Return the [x, y] coordinate for the center point of the cell that contains the specified text.  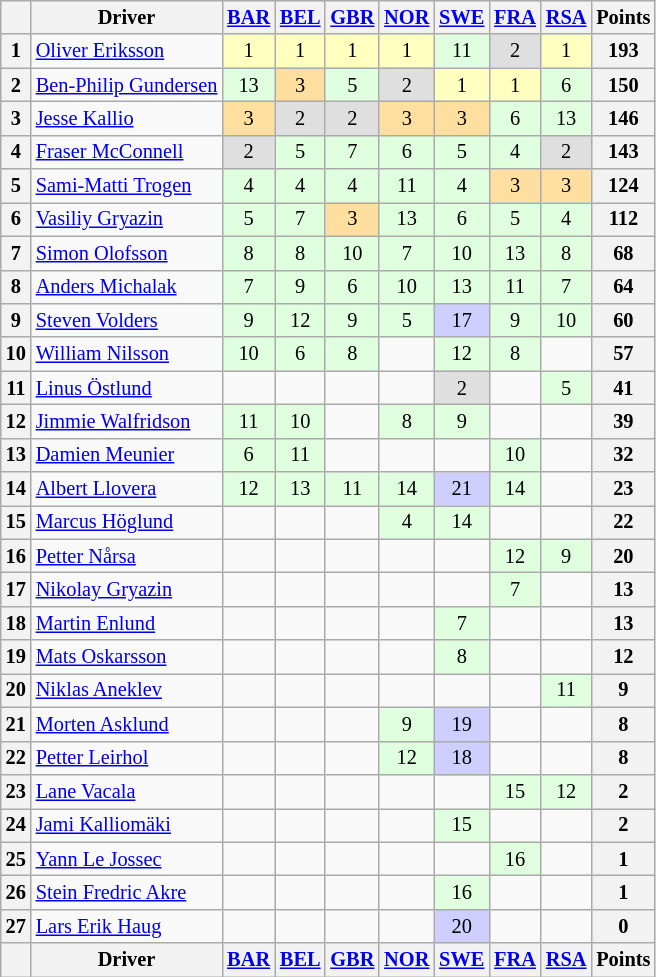
Fraser McConnell [126, 152]
Lane Vacala [126, 791]
Steven Volders [126, 320]
Linus Östlund [126, 388]
Oliver Eriksson [126, 51]
Marcus Höglund [126, 522]
143 [623, 152]
Mats Oskarsson [126, 657]
112 [623, 219]
Petter Leirhol [126, 758]
William Nilsson [126, 354]
32 [623, 455]
57 [623, 354]
Jimmie Walfridson [126, 421]
27 [16, 926]
Ben-Philip Gundersen [126, 85]
60 [623, 320]
64 [623, 287]
Damien Meunier [126, 455]
Nikolay Gryazin [126, 589]
193 [623, 51]
Martin Enlund [126, 623]
Anders Michalak [126, 287]
Stein Fredric Akre [126, 892]
150 [623, 85]
146 [623, 118]
26 [16, 892]
124 [623, 186]
Niklas Aneklev [126, 690]
Sami-Matti Trogen [126, 186]
Lars Erik Haug [126, 926]
68 [623, 253]
Petter Nårsa [126, 556]
Simon Olofsson [126, 253]
Yann Le Jossec [126, 859]
Vasiliy Gryazin [126, 219]
Albert Llovera [126, 489]
24 [16, 825]
Morten Asklund [126, 724]
0 [623, 926]
39 [623, 421]
25 [16, 859]
Jami Kalliomäki [126, 825]
Jesse Kallio [126, 118]
41 [623, 388]
